Return (X, Y) of the center of cell containing provided text 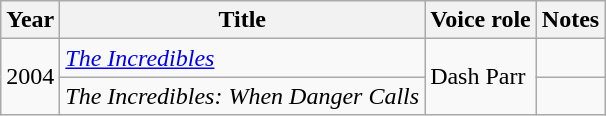
Year (30, 20)
Notes (570, 20)
Title (242, 20)
The Incredibles (242, 58)
Voice role (481, 20)
Dash Parr (481, 77)
2004 (30, 77)
The Incredibles: When Danger Calls (242, 96)
